Capture the cell that displays the provided text and extract its (X, Y) central coordinate. 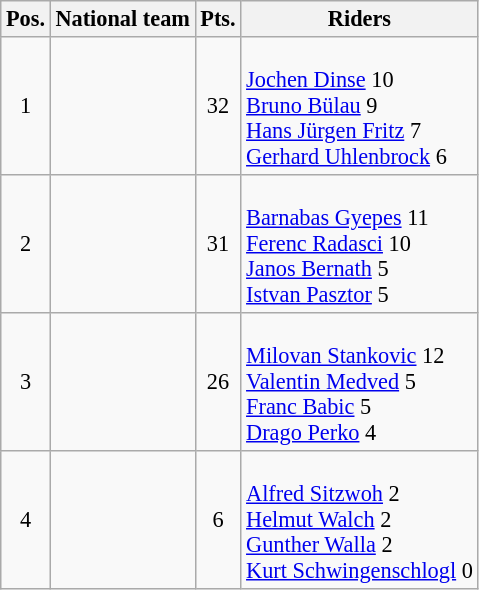
2 (26, 243)
Pos. (26, 19)
32 (218, 106)
3 (26, 381)
Pts. (218, 19)
1 (26, 106)
Riders (360, 19)
Barnabas Gyepes 11 Ferenc Radasci 10 Janos Bernath 5 Istvan Pasztor 5 (360, 243)
4 (26, 519)
26 (218, 381)
Alfred Sitzwoh 2 Helmut Walch 2 Gunther Walla 2 Kurt Schwingenschlogl 0 (360, 519)
31 (218, 243)
National team (122, 19)
6 (218, 519)
Jochen Dinse 10 Bruno Bülau 9 Hans Jürgen Fritz 7 Gerhard Uhlenbrock 6 (360, 106)
Milovan Stankovic 12 Valentin Medved 5 Franc Babic 5 Drago Perko 4 (360, 381)
